From the cell containing the given text, extract its center point as (x, y) coordinate. 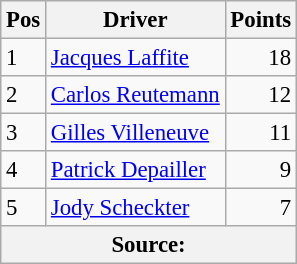
Source: (149, 245)
Patrick Depailler (136, 170)
7 (260, 208)
Gilles Villeneuve (136, 133)
Points (260, 20)
2 (24, 95)
Pos (24, 20)
3 (24, 133)
12 (260, 95)
11 (260, 133)
Jacques Laffite (136, 58)
Driver (136, 20)
18 (260, 58)
Carlos Reutemann (136, 95)
5 (24, 208)
1 (24, 58)
4 (24, 170)
Jody Scheckter (136, 208)
9 (260, 170)
